Return (x, y) of the center of cell containing provided text 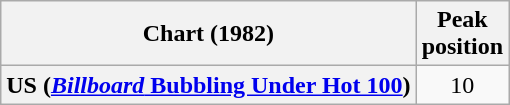
Peakposition (462, 34)
10 (462, 85)
US (Billboard Bubbling Under Hot 100) (208, 85)
Chart (1982) (208, 34)
